Determine the [X, Y] coordinate at the center of the cell enclosing the given text.  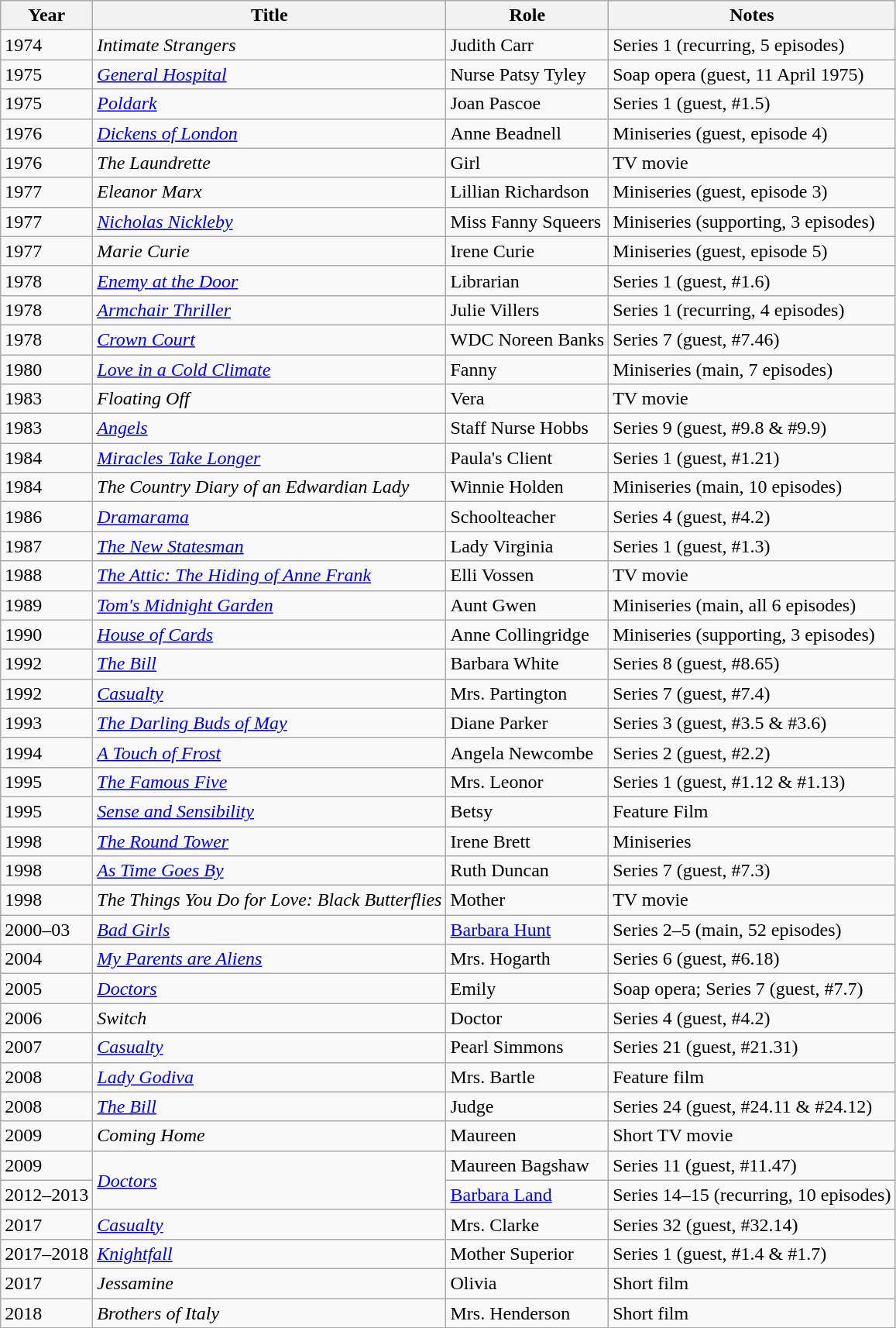
As Time Goes By [269, 871]
Series 32 (guest, #32.14) [752, 1224]
Series 2–5 (main, 52 episodes) [752, 930]
Coming Home [269, 1136]
Bad Girls [269, 930]
Maureen Bagshaw [527, 1165]
2007 [46, 1048]
Schoolteacher [527, 517]
Series 21 (guest, #21.31) [752, 1048]
Series 8 (guest, #8.65) [752, 664]
Lady Godiva [269, 1077]
Maureen [527, 1136]
Irene Brett [527, 841]
Series 11 (guest, #11.47) [752, 1165]
Mother Superior [527, 1254]
Feature Film [752, 811]
Miniseries (main, 10 episodes) [752, 487]
Ruth Duncan [527, 871]
Floating Off [269, 399]
Series 1 (recurring, 5 episodes) [752, 45]
Dickens of London [269, 133]
Irene Curie [527, 251]
Mrs. Henderson [527, 1313]
Mother [527, 900]
Anne Beadnell [527, 133]
Elli Vossen [527, 576]
Angels [269, 428]
Aunt Gwen [527, 605]
Mrs. Hogarth [527, 959]
Mrs. Bartle [527, 1077]
1980 [46, 370]
Mrs. Leonor [527, 782]
Paula's Client [527, 458]
Miniseries (guest, episode 3) [752, 192]
The Attic: The Hiding of Anne Frank [269, 576]
Vera [527, 399]
Emily [527, 989]
Role [527, 15]
The Laundrette [269, 163]
Series 1 (guest, #1.6) [752, 280]
2004 [46, 959]
Lillian Richardson [527, 192]
1988 [46, 576]
Judith Carr [527, 45]
Armchair Thriller [269, 310]
House of Cards [269, 635]
1990 [46, 635]
Series 2 (guest, #2.2) [752, 752]
Eleanor Marx [269, 192]
Sense and Sensibility [269, 811]
Dramarama [269, 517]
2017–2018 [46, 1254]
Brothers of Italy [269, 1313]
Switch [269, 1018]
General Hospital [269, 74]
The Darling Buds of May [269, 723]
Series 1 (recurring, 4 episodes) [752, 310]
Short TV movie [752, 1136]
My Parents are Aliens [269, 959]
Marie Curie [269, 251]
2005 [46, 989]
The Country Diary of an Edwardian Lady [269, 487]
Tom's Midnight Garden [269, 605]
The Round Tower [269, 841]
1993 [46, 723]
Series 1 (guest, #1.21) [752, 458]
Barbara Hunt [527, 930]
Diane Parker [527, 723]
Miniseries (main, 7 episodes) [752, 370]
Series 9 (guest, #9.8 & #9.9) [752, 428]
2018 [46, 1313]
1987 [46, 546]
Pearl Simmons [527, 1048]
Mrs. Clarke [527, 1224]
Miniseries (guest, episode 4) [752, 133]
Betsy [527, 811]
Staff Nurse Hobbs [527, 428]
Winnie Holden [527, 487]
1989 [46, 605]
Crown Court [269, 339]
1974 [46, 45]
2006 [46, 1018]
Series 1 (guest, #1.12 & #1.13) [752, 782]
Poldark [269, 104]
Intimate Strangers [269, 45]
2012–2013 [46, 1195]
The Famous Five [269, 782]
Mrs. Partington [527, 693]
1994 [46, 752]
Series 7 (guest, #7.4) [752, 693]
Series 3 (guest, #3.5 & #3.6) [752, 723]
Series 7 (guest, #7.3) [752, 871]
Notes [752, 15]
Barbara Land [527, 1195]
Enemy at the Door [269, 280]
Love in a Cold Climate [269, 370]
Knightfall [269, 1254]
Year [46, 15]
Girl [527, 163]
Miniseries (guest, episode 5) [752, 251]
Series 14–15 (recurring, 10 episodes) [752, 1195]
Series 24 (guest, #24.11 & #24.12) [752, 1106]
Series 1 (guest, #1.3) [752, 546]
Joan Pascoe [527, 104]
Librarian [527, 280]
Fanny [527, 370]
Series 6 (guest, #6.18) [752, 959]
Olivia [527, 1283]
Nicholas Nickleby [269, 222]
Series 7 (guest, #7.46) [752, 339]
2000–03 [46, 930]
Judge [527, 1106]
Title [269, 15]
The New Statesman [269, 546]
Series 1 (guest, #1.5) [752, 104]
Barbara White [527, 664]
Angela Newcombe [527, 752]
1986 [46, 517]
WDC Noreen Banks [527, 339]
Series 1 (guest, #1.4 & #1.7) [752, 1254]
Soap opera; Series 7 (guest, #7.7) [752, 989]
Miss Fanny Squeers [527, 222]
Nurse Patsy Tyley [527, 74]
The Things You Do for Love: Black Butterflies [269, 900]
Jessamine [269, 1283]
Miracles Take Longer [269, 458]
Julie Villers [527, 310]
Feature film [752, 1077]
Anne Collingridge [527, 635]
Miniseries [752, 841]
Doctor [527, 1018]
Miniseries (main, all 6 episodes) [752, 605]
Lady Virginia [527, 546]
A Touch of Frost [269, 752]
Soap opera (guest, 11 April 1975) [752, 74]
